From the cell containing the given text, extract its center point as [x, y] coordinate. 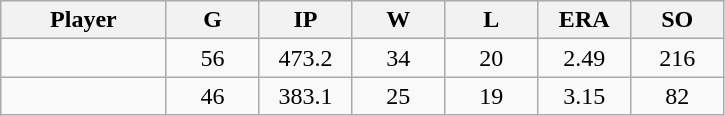
G [212, 20]
82 [678, 96]
20 [492, 58]
2.49 [584, 58]
383.1 [306, 96]
216 [678, 58]
SO [678, 20]
473.2 [306, 58]
19 [492, 96]
34 [398, 58]
25 [398, 96]
46 [212, 96]
56 [212, 58]
ERA [584, 20]
IP [306, 20]
L [492, 20]
Player [84, 20]
3.15 [584, 96]
W [398, 20]
